Scan for the cell matching the given text and deliver its (x, y) coordinate at center. 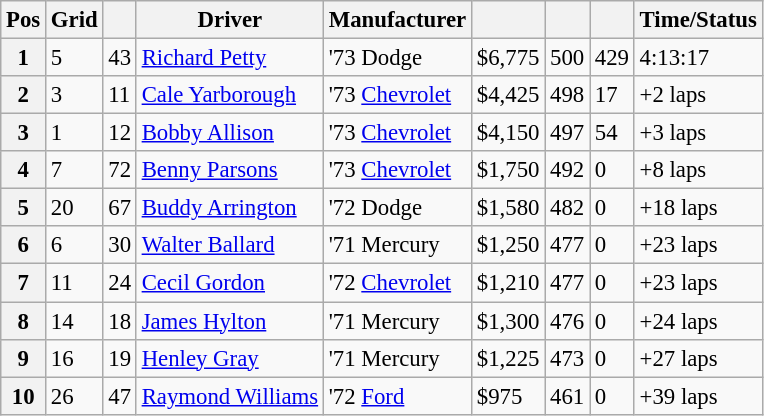
$975 (508, 396)
$4,425 (508, 95)
10 (24, 396)
Raymond Williams (230, 396)
Grid (74, 20)
24 (120, 283)
Cale Yarborough (230, 95)
Time/Status (698, 20)
James Hylton (230, 321)
500 (568, 58)
+8 laps (698, 170)
482 (568, 208)
Henley Gray (230, 358)
Walter Ballard (230, 245)
'72 Chevrolet (397, 283)
12 (120, 133)
4:13:17 (698, 58)
492 (568, 170)
+24 laps (698, 321)
+27 laps (698, 358)
498 (568, 95)
Manufacturer (397, 20)
+39 laps (698, 396)
67 (120, 208)
$1,750 (508, 170)
$1,250 (508, 245)
$1,210 (508, 283)
16 (74, 358)
19 (120, 358)
+18 laps (698, 208)
497 (568, 133)
47 (120, 396)
476 (568, 321)
'73 Dodge (397, 58)
'72 Dodge (397, 208)
Pos (24, 20)
$1,300 (508, 321)
$1,580 (508, 208)
18 (120, 321)
473 (568, 358)
14 (74, 321)
2 (24, 95)
54 (612, 133)
20 (74, 208)
9 (24, 358)
'72 Ford (397, 396)
Driver (230, 20)
Buddy Arrington (230, 208)
4 (24, 170)
Richard Petty (230, 58)
17 (612, 95)
$1,225 (508, 358)
429 (612, 58)
$6,775 (508, 58)
$4,150 (508, 133)
26 (74, 396)
43 (120, 58)
461 (568, 396)
+2 laps (698, 95)
72 (120, 170)
Cecil Gordon (230, 283)
8 (24, 321)
30 (120, 245)
Benny Parsons (230, 170)
+3 laps (698, 133)
Bobby Allison (230, 133)
